Locate the cell with the specified text and output its (X, Y) center coordinate. 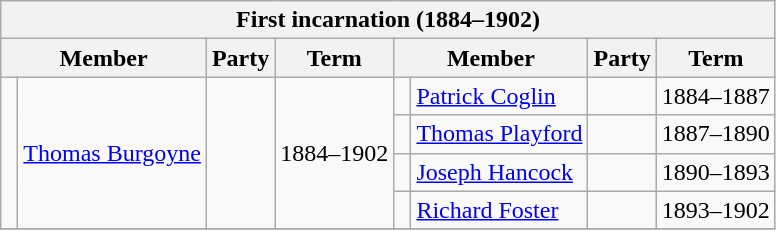
1890–1893 (716, 172)
1893–1902 (716, 210)
1884–1902 (334, 153)
Patrick Coglin (500, 96)
Thomas Burgoyne (112, 153)
Joseph Hancock (500, 172)
1887–1890 (716, 134)
First incarnation (1884–1902) (388, 20)
Richard Foster (500, 210)
1884–1887 (716, 96)
Thomas Playford (500, 134)
